Detect which cell encompasses the target text, then output its [X, Y] center coordinate. 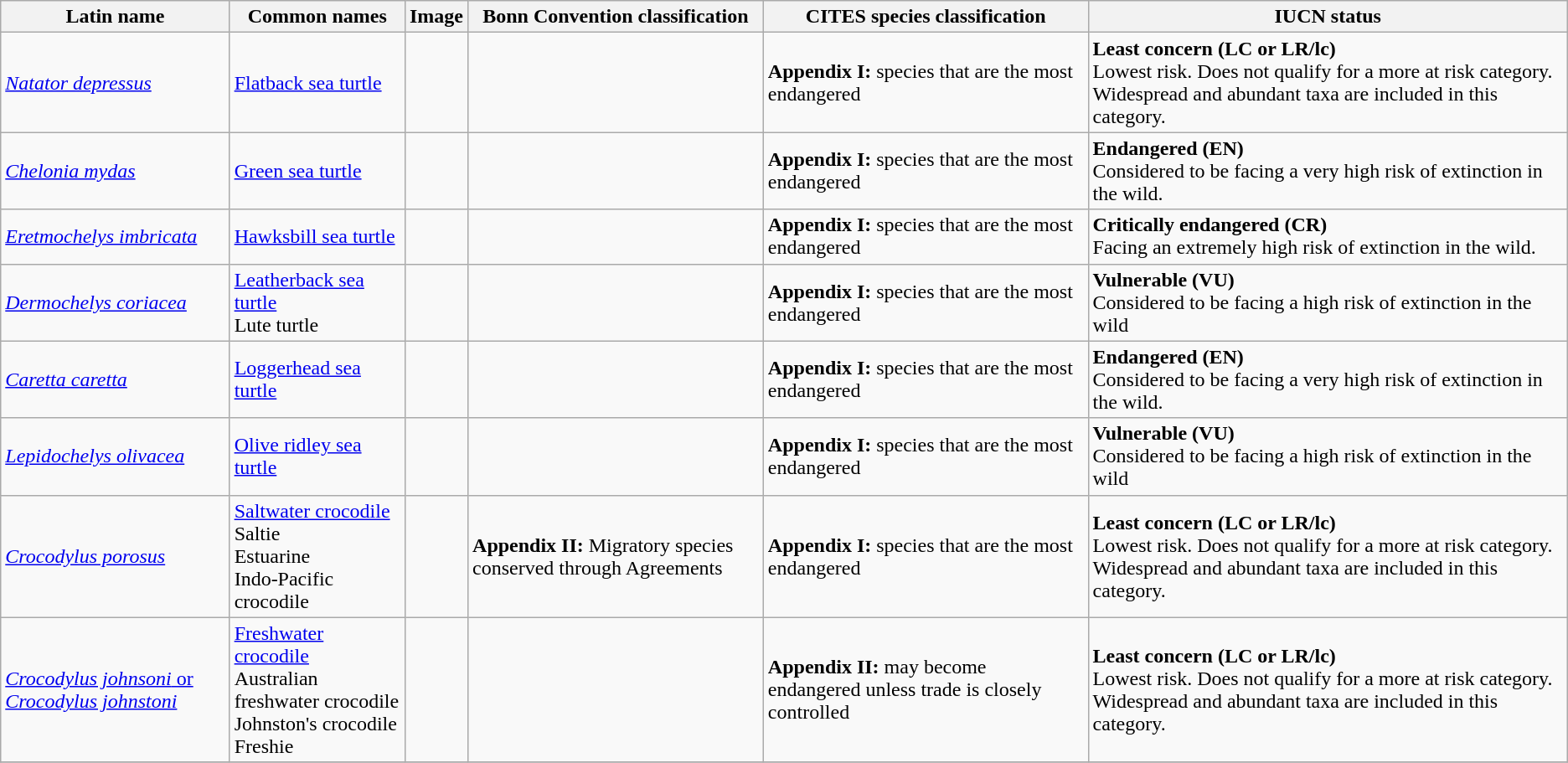
Hawksbill sea turtle [317, 236]
Saltwater crocodileSaltieEstuarineIndo-Pacific crocodile [317, 556]
Natator depressus [116, 82]
Lepidochelys olivacea [116, 456]
Latin name [116, 17]
Olive ridley sea turtle [317, 456]
Appendix II: Migratory species conserved through Agreements [616, 556]
IUCN status [1328, 17]
CITES species classification [926, 17]
Flatback sea turtle [317, 82]
Chelonia mydas [116, 171]
Crocodylus johnsoni or Crocodylus johnstoni [116, 690]
Freshwater crocodileAustralian freshwater crocodileJohnston's crocodileFreshie [317, 690]
Eretmochelys imbricata [116, 236]
Appendix II: may become endangered unless trade is closely controlled [926, 690]
Critically endangered (CR)Facing an extremely high risk of extinction in the wild. [1328, 236]
Crocodylus porosus [116, 556]
Leatherback sea turtleLute turtle [317, 302]
Caretta caretta [116, 379]
Green sea turtle [317, 171]
Image [436, 17]
Loggerhead sea turtle [317, 379]
Bonn Convention classification [616, 17]
Dermochelys coriacea [116, 302]
Common names [317, 17]
